Scan for the cell matching the given text and deliver its (x, y) coordinate at center. 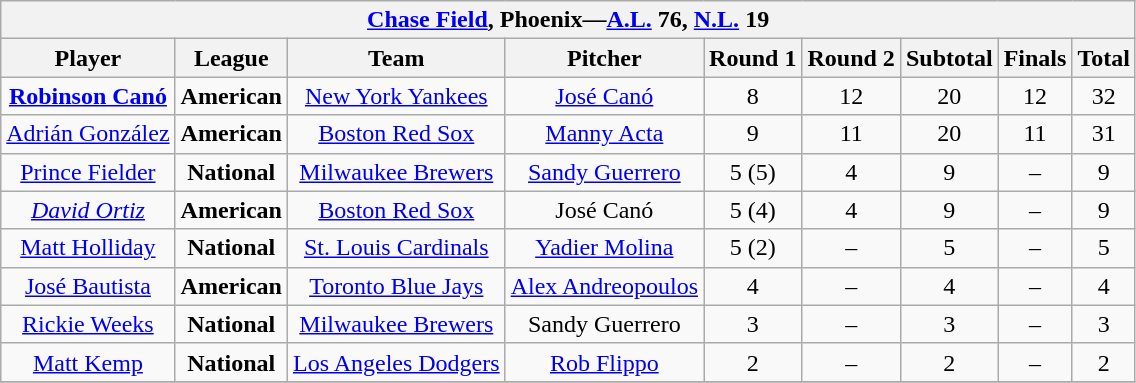
5 (5) (753, 172)
Subtotal (949, 58)
Rob Flippo (604, 362)
Chase Field, Phoenix—A.L. 76, N.L. 19 (568, 20)
32 (1104, 96)
5 (4) (753, 210)
Rickie Weeks (88, 324)
Yadier Molina (604, 248)
Matt Holliday (88, 248)
Manny Acta (604, 134)
José Bautista (88, 286)
Pitcher (604, 58)
Matt Kemp (88, 362)
Round 2 (851, 58)
Team (396, 58)
Adrián González (88, 134)
Alex Andreopoulos (604, 286)
New York Yankees (396, 96)
5 (2) (753, 248)
Robinson Canó (88, 96)
Los Angeles Dodgers (396, 362)
8 (753, 96)
League (231, 58)
Toronto Blue Jays (396, 286)
Round 1 (753, 58)
David Ortiz (88, 210)
Finals (1035, 58)
Total (1104, 58)
Prince Fielder (88, 172)
Player (88, 58)
31 (1104, 134)
St. Louis Cardinals (396, 248)
